Find where the given text appears and provide that cell's center as (x, y) coordinate. 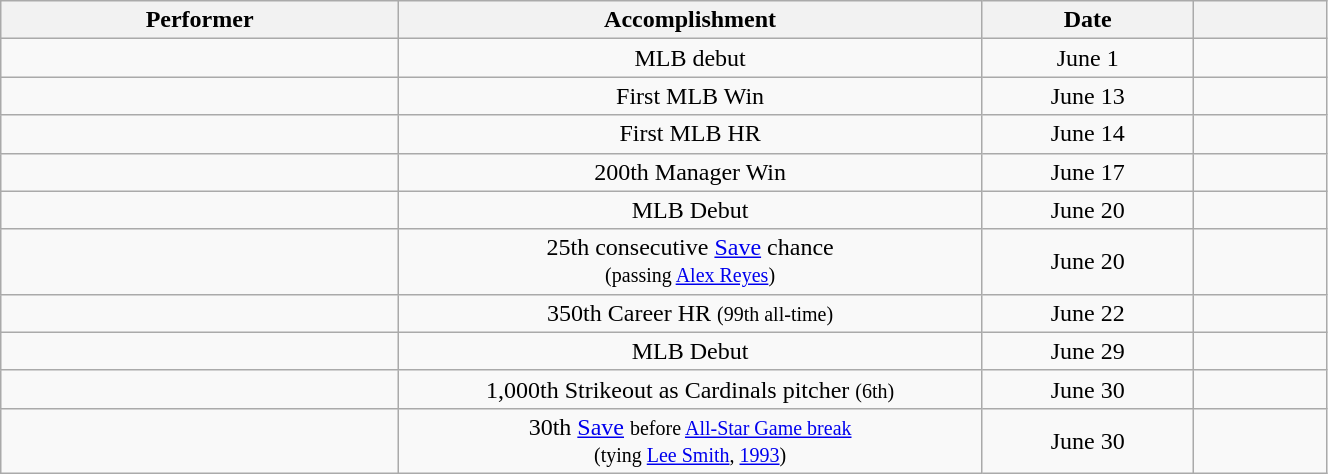
1,000th Strikeout as Cardinals pitcher (6th) (690, 389)
350th Career HR (99th all-time) (690, 313)
June 17 (1088, 172)
June 29 (1088, 351)
30th Save before All-Star Game break (tying Lee Smith, 1993) (690, 440)
200th Manager Win (690, 172)
Accomplishment (690, 20)
Date (1088, 20)
June 14 (1088, 134)
MLB debut (690, 58)
June 13 (1088, 96)
Performer (200, 20)
June 1 (1088, 58)
First MLB Win (690, 96)
June 22 (1088, 313)
First MLB HR (690, 134)
25th consecutive Save chance (passing Alex Reyes) (690, 262)
